Find where the given text appears and provide that cell's center as (x, y) coordinate. 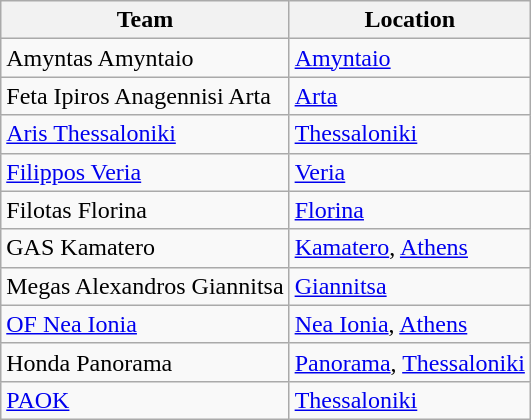
Feta Ipiros Anagennisi Arta (145, 96)
Filippos Veria (145, 172)
OF Nea Ionia (145, 324)
Arta (410, 96)
Panorama, Thessaloniki (410, 362)
Megas Alexandros Giannitsa (145, 286)
Team (145, 20)
Florina (410, 210)
Nea Ionia, Athens (410, 324)
GAS Kamatero (145, 248)
Veria (410, 172)
PAOK (145, 400)
Kamatero, Athens (410, 248)
Amyntaio (410, 58)
Aris Thessaloniki (145, 134)
Amyntas Amyntaio (145, 58)
Location (410, 20)
Giannitsa (410, 286)
Filotas Florina (145, 210)
Honda Panorama (145, 362)
